Find where the given text appears and provide that cell's center as (x, y) coordinate. 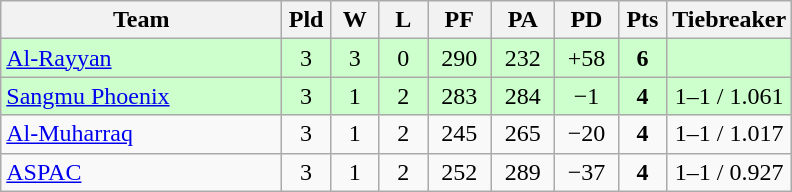
1–1 / 1.017 (730, 134)
245 (460, 134)
W (354, 20)
PA (523, 20)
Al-Muharraq (142, 134)
232 (523, 58)
1–1 / 1.061 (730, 96)
Pts (642, 20)
−37 (587, 172)
Al-Rayyan (142, 58)
265 (523, 134)
289 (523, 172)
1–1 / 0.927 (730, 172)
Tiebreaker (730, 20)
Sangmu Phoenix (142, 96)
252 (460, 172)
+58 (587, 58)
6 (642, 58)
−1 (587, 96)
−20 (587, 134)
PF (460, 20)
0 (404, 58)
290 (460, 58)
Team (142, 20)
284 (523, 96)
283 (460, 96)
Pld (306, 20)
L (404, 20)
ASPAC (142, 172)
PD (587, 20)
